Pinpoint the cell where the given text exists, returning its (X, Y) midpoint coordinate. 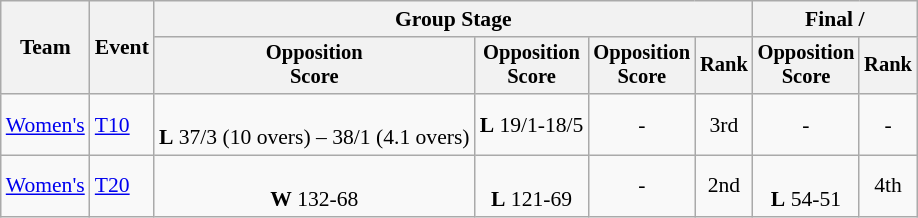
Event (122, 48)
2nd (724, 186)
L 121-69 (532, 186)
L 54-51 (806, 186)
T10 (122, 124)
3rd (724, 124)
4th (888, 186)
Final / (835, 19)
Group Stage (454, 19)
T20 (122, 186)
Team (46, 48)
L 19/1-18/5 (532, 124)
W 132-68 (314, 186)
L 37/3 (10 overs) – 38/1 (4.1 overs) (314, 124)
